Pinpoint the cell where the given text exists, returning its (x, y) midpoint coordinate. 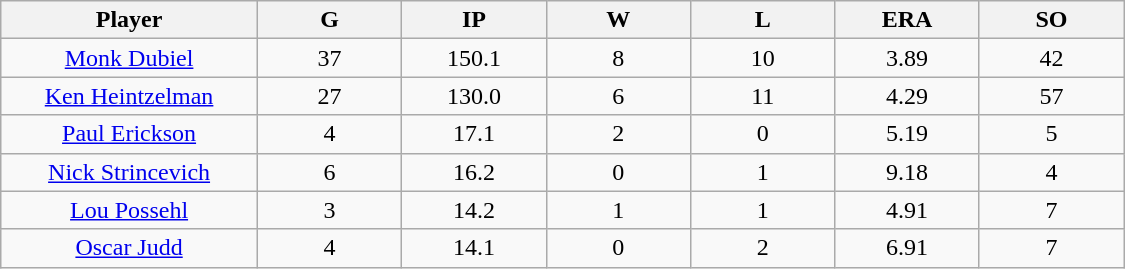
W (618, 20)
4.91 (907, 210)
5.19 (907, 134)
3 (329, 210)
Lou Possehl (130, 210)
ERA (907, 20)
14.1 (474, 248)
57 (1051, 96)
8 (618, 58)
150.1 (474, 58)
SO (1051, 20)
17.1 (474, 134)
10 (763, 58)
14.2 (474, 210)
16.2 (474, 172)
11 (763, 96)
6.91 (907, 248)
42 (1051, 58)
3.89 (907, 58)
5 (1051, 134)
Paul Erickson (130, 134)
9.18 (907, 172)
130.0 (474, 96)
27 (329, 96)
Monk Dubiel (130, 58)
Ken Heintzelman (130, 96)
G (329, 20)
Player (130, 20)
4.29 (907, 96)
L (763, 20)
37 (329, 58)
IP (474, 20)
Oscar Judd (130, 248)
Nick Strincevich (130, 172)
